Return the [x, y] coordinate for the center point of the cell that contains the specified text.  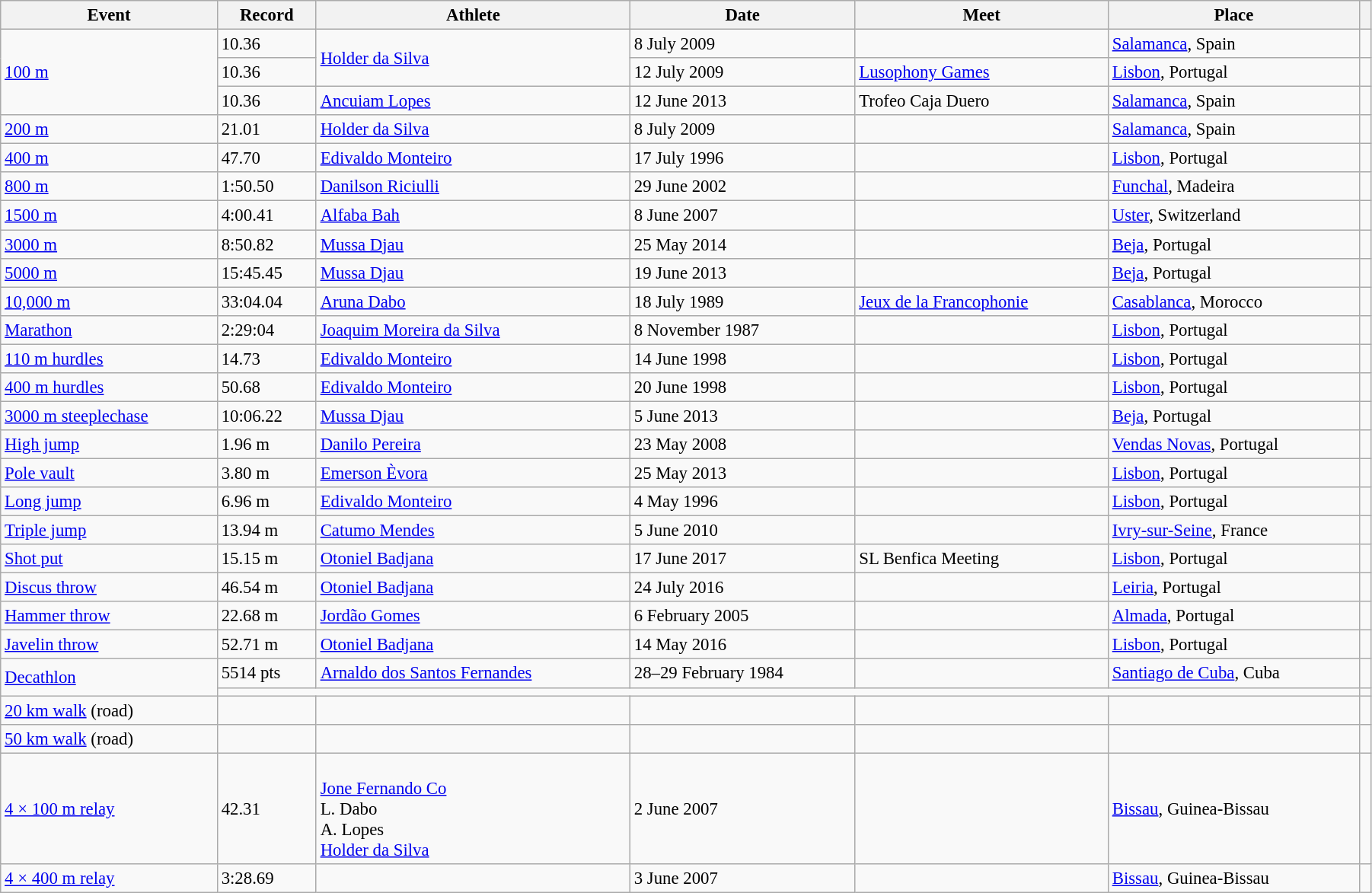
20 June 1998 [742, 387]
Funchal, Madeira [1233, 187]
5 June 2010 [742, 531]
28–29 February 1984 [742, 674]
Jeux de la Francophonie [982, 301]
4 × 100 m relay [110, 808]
Jordão Gomes [473, 616]
800 m [110, 187]
High jump [110, 445]
1500 m [110, 215]
Record [266, 15]
400 m hurdles [110, 387]
Discus throw [110, 588]
13.94 m [266, 531]
Leiria, Portugal [1233, 588]
Javelin throw [110, 645]
Danilo Pereira [473, 445]
Lusophony Games [982, 72]
Aruna Dabo [473, 301]
18 July 1989 [742, 301]
Ancuiam Lopes [473, 101]
12 July 2009 [742, 72]
110 m hurdles [110, 359]
3.80 m [266, 473]
Almada, Portugal [1233, 616]
23 May 2008 [742, 445]
46.54 m [266, 588]
14 June 1998 [742, 359]
Jone Fernando CoL. DaboA. LopesHolder da Silva [473, 808]
Ivry-sur-Seine, France [1233, 531]
3000 m [110, 244]
15.15 m [266, 559]
SL Benfica Meeting [982, 559]
Marathon [110, 330]
1.96 m [266, 445]
21.01 [266, 129]
10:06.22 [266, 416]
10,000 m [110, 301]
Arnaldo dos Santos Fernandes [473, 674]
5514 pts [266, 674]
Meet [982, 15]
25 May 2013 [742, 473]
50.68 [266, 387]
Date [742, 15]
Vendas Novas, Portugal [1233, 445]
25 May 2014 [742, 244]
Danilson Riciulli [473, 187]
47.70 [266, 158]
33:04.04 [266, 301]
5000 m [110, 273]
8 June 2007 [742, 215]
14 May 2016 [742, 645]
8 November 1987 [742, 330]
200 m [110, 129]
17 July 1996 [742, 158]
6 February 2005 [742, 616]
5 June 2013 [742, 416]
12 June 2013 [742, 101]
Catumo Mendes [473, 531]
17 June 2017 [742, 559]
8:50.82 [266, 244]
1:50.50 [266, 187]
19 June 2013 [742, 273]
15:45.45 [266, 273]
50 km walk (road) [110, 738]
29 June 2002 [742, 187]
Santiago de Cuba, Cuba [1233, 674]
Uster, Switzerland [1233, 215]
42.31 [266, 808]
6.96 m [266, 502]
Emerson Èvora [473, 473]
Place [1233, 15]
24 July 2016 [742, 588]
3:28.69 [266, 879]
52.71 m [266, 645]
20 km walk (road) [110, 710]
Event [110, 15]
Shot put [110, 559]
4:00.41 [266, 215]
3000 m steeplechase [110, 416]
Hammer throw [110, 616]
Decathlon [110, 678]
2 June 2007 [742, 808]
Alfaba Bah [473, 215]
100 m [110, 73]
Trofeo Caja Duero [982, 101]
Triple jump [110, 531]
400 m [110, 158]
Casablanca, Morocco [1233, 301]
22.68 m [266, 616]
14.73 [266, 359]
4 × 400 m relay [110, 879]
4 May 1996 [742, 502]
3 June 2007 [742, 879]
2:29:04 [266, 330]
Pole vault [110, 473]
Athlete [473, 15]
Long jump [110, 502]
Joaquim Moreira da Silva [473, 330]
